For the text-containing cell, return its midpoint in (X, Y) coordinate format. 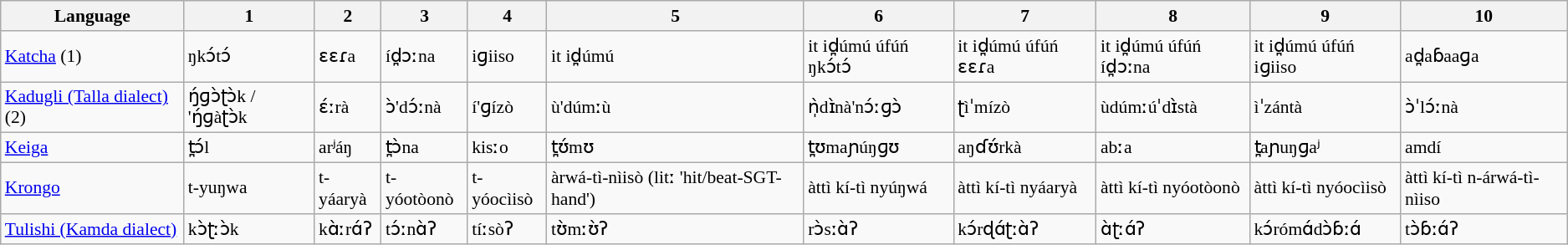
1 (249, 16)
9 (1325, 16)
t-yóotòonò (425, 189)
it id̪úmú úfúń ɛɛɾa (1025, 57)
kɔ́rómɑ́dɔ̀ɓːɑ́ (1325, 229)
arʲáŋ (348, 148)
í'ɡízò (507, 107)
10 (1484, 16)
kisːo (507, 148)
it id̪úmú (676, 57)
4 (507, 16)
tɔ̀ɓːɑ́ʔ (1484, 229)
kɔ́rɖɑ́ʈːɑ̀ʔ (1025, 229)
7 (1025, 16)
6 (878, 16)
àttì kí-tì nyáaryà (1025, 189)
Kadugli (Talla dialect) (2) (92, 107)
t̪ɔ́l (249, 148)
Language (92, 16)
it id̪úmú úfúń íd̪ɔːna (1173, 57)
kɔ̀ʈːɔ̀k (249, 229)
àttì kí-tì n-árwá-tì-nìiso (1484, 189)
ɛɛɾa (348, 57)
Tulishi (Kamda dialect) (92, 229)
t-yuŋwa (249, 189)
íd̪ɔːna (425, 57)
it id̪úmú úfúń ŋkɔ́tɔ́ (878, 57)
tɔ́ːnɑ̀ʔ (425, 229)
ɔ̀'dɔ́ːnà (425, 107)
t̪aɲuŋɡaʲ (1325, 148)
Keiga (92, 148)
t-yáaryà (348, 189)
abːa (1173, 148)
ʈìˈmízò (1025, 107)
rɔ̀sːɑ̀ʔ (878, 229)
àrwá-tì-nìisò (litː 'hit/beat-SGT-hand') (676, 189)
ad̪aɓaaɡa (1484, 57)
Krongo (92, 189)
t̪ʊmaɲúŋɡʊ (878, 148)
àttì kí-tì nyúŋwá (878, 189)
ɛ́ːrà (348, 107)
8 (1173, 16)
ìˈzántà (1325, 107)
kɑ̀ːrɑ́ʔ (348, 229)
ù'dúmːù (676, 107)
ŋ́ɡɔ̀ʈɔ̀k / 'ŋ́ɡàʈɔ̀k (249, 107)
t-yóocìisò (507, 189)
amdí (1484, 148)
3 (425, 16)
ŋkɔ́tɔ́ (249, 57)
Katcha (1) (92, 57)
t̪ʊ́mʊ (676, 148)
àttì kí-tì nyóotòonò (1173, 189)
ùdúmːúˈdɪ̀stà (1173, 107)
ǹ̩dɪ̀nà'nɔ́ːɡɔ̀ (878, 107)
aŋɗʊ́rkà (1025, 148)
tʊ̀mːʊ̀ʔ (676, 229)
2 (348, 16)
àttì kí-tì nyóocìisò (1325, 189)
iɡiiso (507, 57)
t̪ɔ̀na (425, 148)
5 (676, 16)
it id̪úmú úfúń iɡiiso (1325, 57)
ɑ̀ʈːɑ́ʔ (1173, 229)
tíːsòʔ (507, 229)
ɔ̀ˈlɔ́ːnà (1484, 107)
